Identify which cell holds the provided text, then report its (x, y) central coordinate. 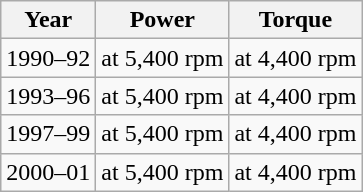
Torque (296, 20)
Power (162, 20)
1997–99 (48, 134)
1990–92 (48, 58)
1993–96 (48, 96)
2000–01 (48, 172)
Year (48, 20)
